Search for the cell housing the specified text and yield its (X, Y) center coordinate. 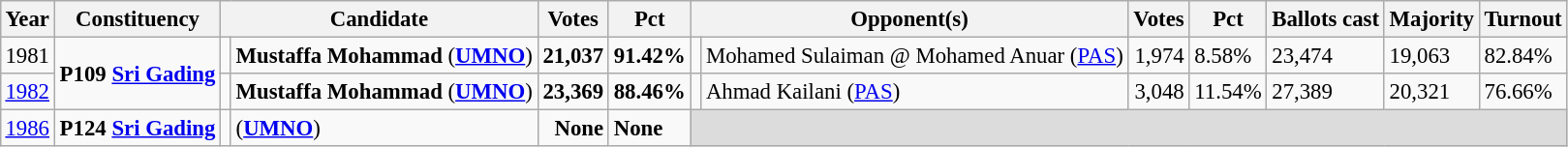
Constituency (138, 19)
1982 (27, 92)
1981 (27, 55)
11.54% (1228, 92)
1,974 (1158, 55)
P109 Sri Gading (138, 73)
76.66% (1522, 92)
8.58% (1228, 55)
19,063 (1431, 55)
82.84% (1522, 55)
Ahmad Kailani (PAS) (914, 92)
88.46% (649, 92)
20,321 (1431, 92)
Turnout (1522, 19)
(UMNO) (384, 129)
3,048 (1158, 92)
21,037 (573, 55)
27,389 (1325, 92)
1986 (27, 129)
Candidate (380, 19)
Opponent(s) (909, 19)
Year (27, 19)
Ballots cast (1325, 19)
23,369 (573, 92)
91.42% (649, 55)
P124 Sri Gading (138, 129)
Mohamed Sulaiman @ Mohamed Anuar (PAS) (914, 55)
23,474 (1325, 55)
Majority (1431, 19)
